Determine the (x, y) coordinate at the center of the cell enclosing the given text.  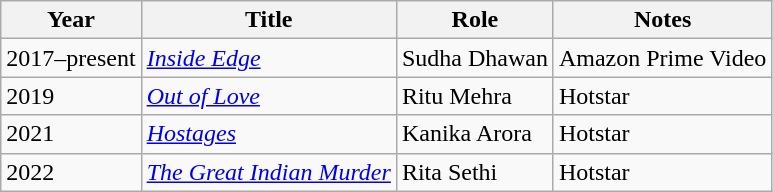
2019 (71, 96)
2021 (71, 134)
Notes (662, 20)
Kanika Arora (474, 134)
Title (268, 20)
Hostages (268, 134)
2022 (71, 172)
Inside Edge (268, 58)
The Great Indian Murder (268, 172)
Rita Sethi (474, 172)
Out of Love (268, 96)
Ritu Mehra (474, 96)
Role (474, 20)
Sudha Dhawan (474, 58)
Year (71, 20)
2017–present (71, 58)
Amazon Prime Video (662, 58)
